Provide the [X, Y] coordinate of the cell's center where the given text is located.  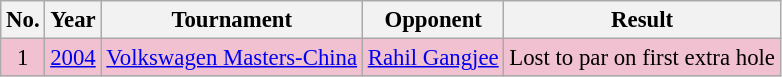
Result [642, 20]
2004 [73, 58]
Opponent [433, 20]
Lost to par on first extra hole [642, 58]
Volkswagen Masters-China [232, 58]
1 [23, 58]
Rahil Gangjee [433, 58]
Tournament [232, 20]
No. [23, 20]
Year [73, 20]
